Return (x, y) of the center of cell containing provided text 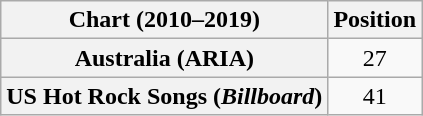
Position (375, 20)
Australia (ARIA) (164, 58)
27 (375, 58)
Chart (2010–2019) (164, 20)
41 (375, 96)
US Hot Rock Songs (Billboard) (164, 96)
